Return the (X, Y) coordinate for the center point of the cell that contains the specified text.  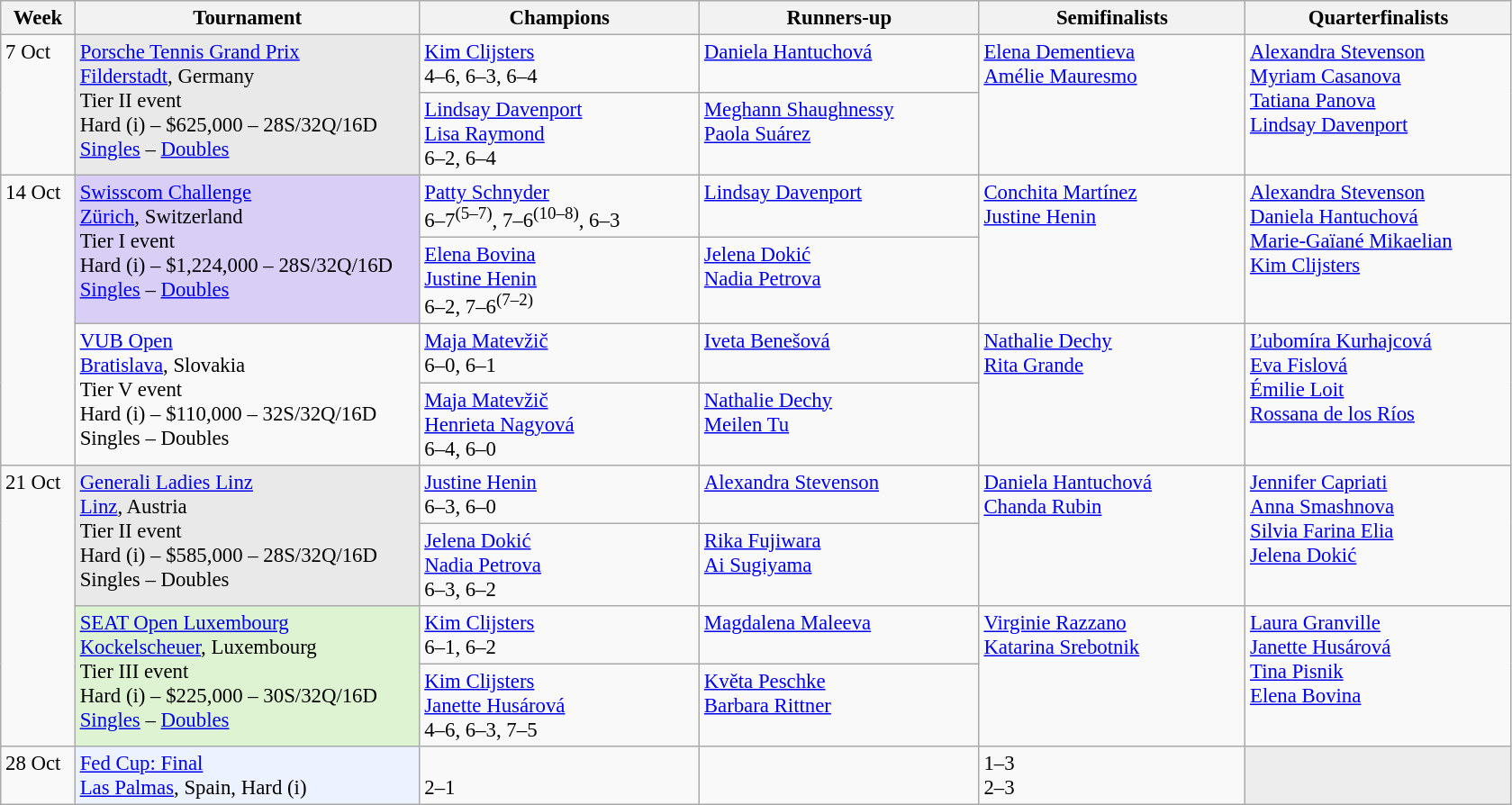
Patty Schnyder 6–7(5–7), 7–6(10–8), 6–3 (560, 207)
Kim Clijsters Janette Husárová4–6, 6–3, 7–5 (560, 705)
Porsche Tennis Grand Prix Filderstadt, Germany Tier II eventHard (i) – $625,000 – 28S/32Q/16DSingles – Doubles (247, 105)
2–1 (560, 776)
Iveta Benešová (839, 353)
1–3 2–3 (1112, 776)
Tournament (247, 18)
Maja Matevžič Henrieta Nagyová6–4, 6–0 (560, 424)
Ľubomíra Kurhajcová Eva Fislová Émilie Loit Rossana de los Ríos (1379, 394)
Kim Clijsters 6–1, 6–2 (560, 634)
Rika Fujiwara Ai Sugiyama (839, 565)
Fed Cup: Final Las Palmas, Spain, Hard (i) (247, 776)
Jennifer Capriati Anna Smashnova Silvia Farina Elia Jelena Dokić (1379, 535)
28 Oct (38, 776)
Semifinalists (1112, 18)
Elena Dementieva Amélie Mauresmo (1112, 105)
7 Oct (38, 105)
Daniela Hantuchová (839, 65)
Swisscom Challenge Zürich, Switzerland Tier I eventHard (i) – $1,224,000 – 28S/32Q/16DSingles – Doubles (247, 250)
Laura Granville Janette Husárová Tina Pisnik Elena Bovina (1379, 675)
Runners-up (839, 18)
Justine Henin 6–3, 6–0 (560, 493)
21 Oct (38, 605)
Jelena Dokić Nadia Petrova (839, 281)
Generali Ladies Linz Linz, Austria Tier II eventHard (i) – $585,000 – 28S/32Q/16DSingles – Doubles (247, 535)
Nathalie Dechy Rita Grande (1112, 394)
Alexandra Stevenson (839, 493)
14 Oct (38, 321)
Květa Peschke Barbara Rittner (839, 705)
Week (38, 18)
Alexandra Stevenson Myriam Casanova Tatiana Panova Lindsay Davenport (1379, 105)
SEAT Open Luxembourg Kockelscheuer, Luxembourg Tier III eventHard (i) – $225,000 – 30S/32Q/16DSingles – Doubles (247, 675)
VUB Open Bratislava, Slovakia Tier V eventHard (i) – $110,000 – 32S/32Q/16DSingles – Doubles (247, 394)
Alexandra Stevenson Daniela Hantuchová Marie-Gaïané Mikaelian Kim Clijsters (1379, 250)
Nathalie Dechy Meilen Tu (839, 424)
Champions (560, 18)
Conchita Martínez Justine Henin (1112, 250)
Kim Clijsters 4–6, 6–3, 6–4 (560, 65)
Virginie Razzano Katarina Srebotnik (1112, 675)
Lindsay Davenport (839, 207)
Daniela Hantuchová Chanda Rubin (1112, 535)
Maja Matevžič 6–0, 6–1 (560, 353)
Lindsay Davenport Lisa Raymond6–2, 6–4 (560, 134)
Elena Bovina Justine Henin6–2, 7–6(7–2) (560, 281)
Jelena Dokić Nadia Petrova6–3, 6–2 (560, 565)
Magdalena Maleeva (839, 634)
Quarterfinalists (1379, 18)
Meghann Shaughnessy Paola Suárez (839, 134)
